Extract the [x, y] coordinate from the center of the cell holding the provided text.  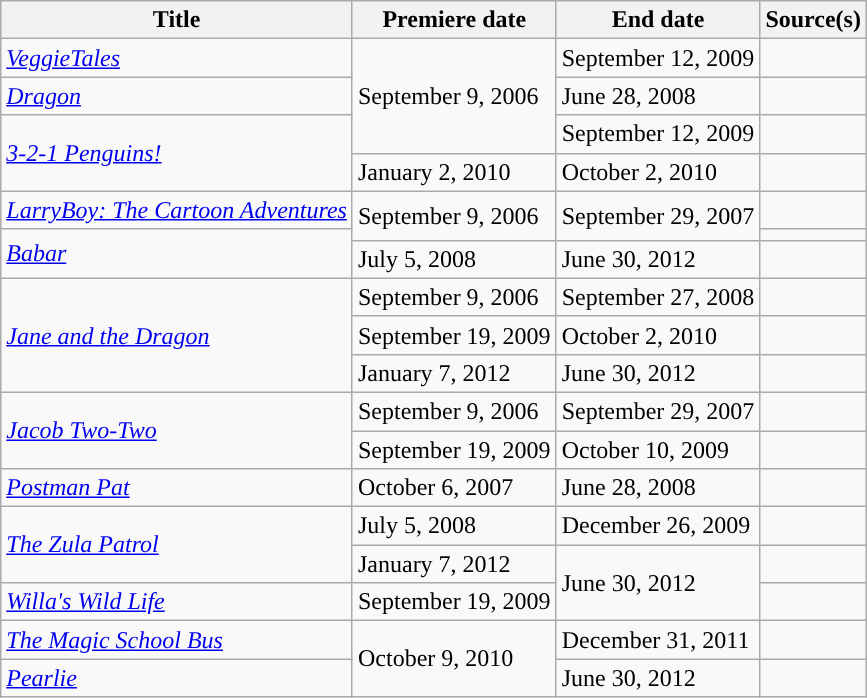
3-2-1 Penguins! [177, 153]
The Zula Patrol [177, 545]
September 27, 2008 [658, 297]
Source(s) [814, 20]
Jane and the Dragon [177, 335]
End date [658, 20]
December 31, 2011 [658, 640]
LarryBoy: The Cartoon Adventures [177, 210]
October 10, 2009 [658, 449]
Babar [177, 254]
Willa's Wild Life [177, 602]
Postman Pat [177, 488]
January 2, 2010 [454, 172]
Dragon [177, 96]
October 6, 2007 [454, 488]
Pearlie [177, 678]
Title [177, 20]
December 26, 2009 [658, 526]
Jacob Two-Two [177, 430]
Premiere date [454, 20]
The Magic School Bus [177, 640]
VeggieTales [177, 58]
October 9, 2010 [454, 659]
